Output the [X, Y] coordinate of the center of the cell containing the given text.  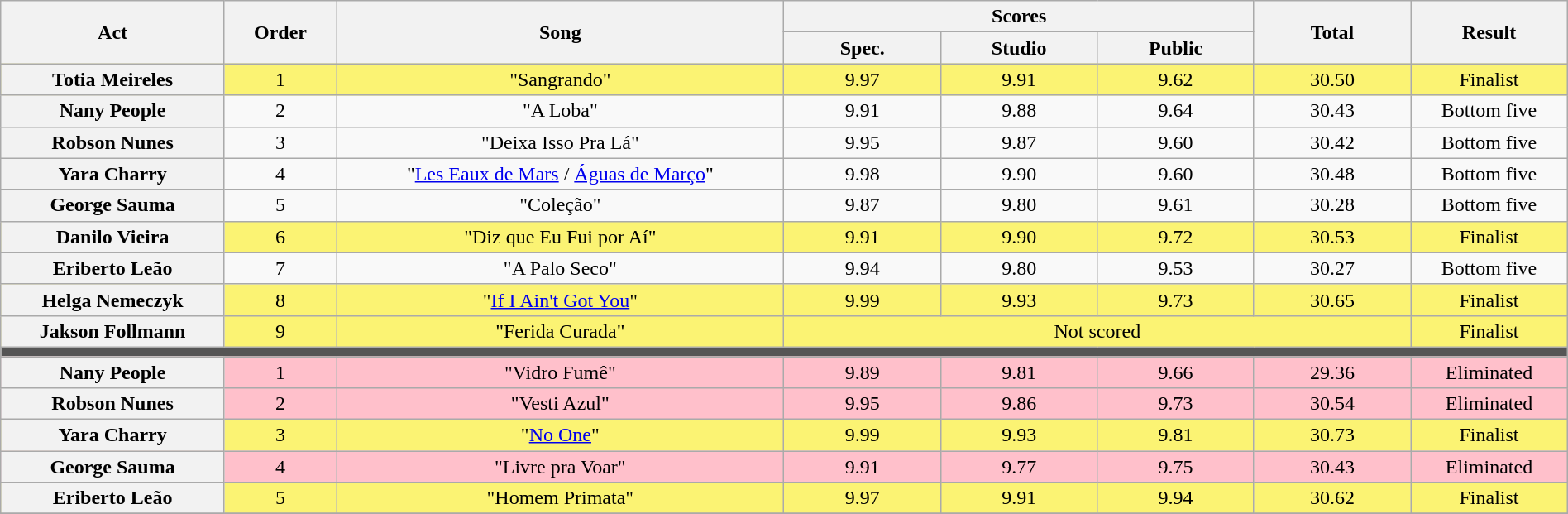
Act [112, 32]
"Coleção" [561, 205]
Order [280, 32]
7 [280, 268]
"No One" [561, 435]
"Les Eaux de Mars / Águas de Março" [561, 174]
Spec. [862, 48]
9.86 [1019, 404]
30.62 [1331, 498]
"A Loba" [561, 111]
Totia Meireles [112, 79]
9.62 [1176, 79]
Result [1489, 32]
30.48 [1331, 174]
"Homem Primata" [561, 498]
9.88 [1019, 111]
Danilo Vieira [112, 237]
Scores [1019, 17]
"Deixa Isso Pra Lá" [561, 142]
30.65 [1331, 300]
30.50 [1331, 79]
9 [280, 331]
"Vidro Fumê" [561, 372]
30.73 [1331, 435]
30.53 [1331, 237]
Public [1176, 48]
"Vesti Azul" [561, 404]
Not scored [1097, 331]
Total [1331, 32]
"A Palo Seco" [561, 268]
30.54 [1331, 404]
30.28 [1331, 205]
"Sangrando" [561, 79]
8 [280, 300]
30.27 [1331, 268]
Studio [1019, 48]
"If I Ain't Got You" [561, 300]
9.72 [1176, 237]
30.42 [1331, 142]
Helga Nemeczyk [112, 300]
29.36 [1331, 372]
9.75 [1176, 467]
"Ferida Curada" [561, 331]
9.66 [1176, 372]
9.61 [1176, 205]
6 [280, 237]
9.64 [1176, 111]
9.53 [1176, 268]
9.89 [862, 372]
"Livre pra Voar" [561, 467]
"Diz que Eu Fui por Aí" [561, 237]
Song [561, 32]
9.98 [862, 174]
9.77 [1019, 467]
Jakson Follmann [112, 331]
